Extract the [X, Y] coordinate from the center of the cell holding the provided text.  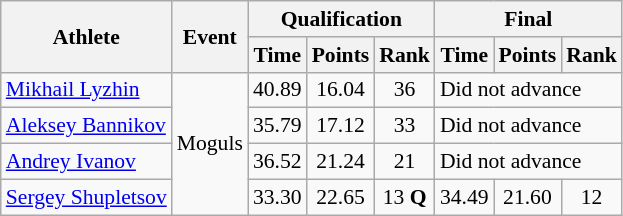
12 [592, 197]
Qualification [342, 19]
13 Q [404, 197]
Moguls [210, 143]
21.24 [341, 162]
35.79 [278, 126]
Athlete [86, 36]
40.89 [278, 90]
Event [210, 36]
Mikhail Lyzhin [86, 90]
33.30 [278, 197]
Final [528, 19]
21.60 [528, 197]
34.49 [464, 197]
16.04 [341, 90]
17.12 [341, 126]
21 [404, 162]
Sergey Shupletsov [86, 197]
Andrey Ivanov [86, 162]
36 [404, 90]
36.52 [278, 162]
Aleksey Bannikov [86, 126]
33 [404, 126]
22.65 [341, 197]
